Capture the cell that displays the provided text and extract its [X, Y] central coordinate. 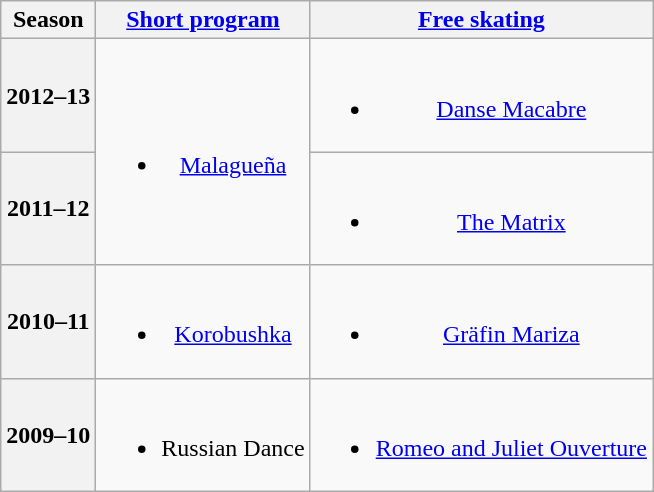
2010–11 [48, 322]
Free skating [481, 20]
Gräfin Mariza [481, 322]
The Matrix [481, 208]
2009–10 [48, 434]
Romeo and Juliet Ouverture [481, 434]
Danse Macabre [481, 96]
2011–12 [48, 208]
Russian Dance [203, 434]
Short program [203, 20]
Season [48, 20]
Korobushka [203, 322]
Malagueña [203, 152]
2012–13 [48, 96]
